Search for the cell housing the specified text and yield its [x, y] center coordinate. 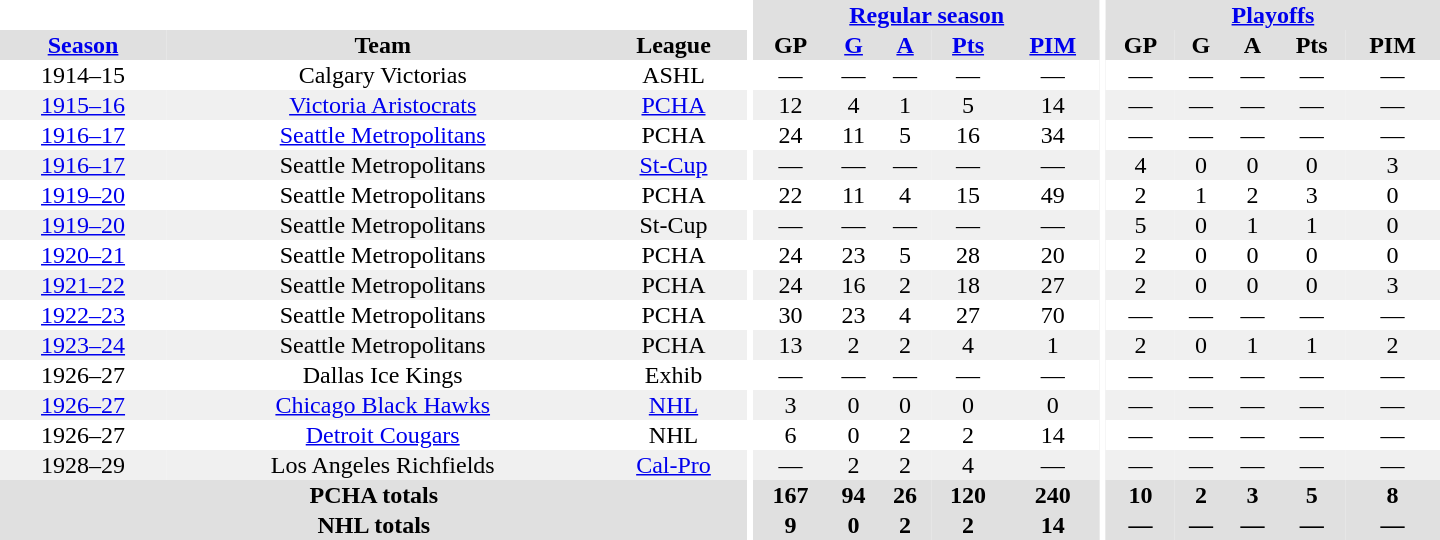
26 [905, 495]
Team [382, 45]
ASHL [673, 75]
49 [1052, 195]
Playoffs [1273, 15]
1922–23 [83, 315]
Detroit Cougars [382, 435]
PCHA totals [374, 495]
34 [1052, 135]
Dallas Ice Kings [382, 375]
1915–16 [83, 105]
Exhib [673, 375]
18 [968, 285]
240 [1052, 495]
167 [790, 495]
8 [1392, 495]
Calgary Victorias [382, 75]
1914–15 [83, 75]
League [673, 45]
1920–21 [83, 255]
13 [790, 345]
120 [968, 495]
70 [1052, 315]
28 [968, 255]
9 [790, 525]
22 [790, 195]
1923–24 [83, 345]
Season [83, 45]
15 [968, 195]
1928–29 [83, 465]
Victoria Aristocrats [382, 105]
Cal-Pro [673, 465]
6 [790, 435]
12 [790, 105]
10 [1140, 495]
94 [854, 495]
1921–22 [83, 285]
Los Angeles Richfields [382, 465]
30 [790, 315]
20 [1052, 255]
NHL totals [374, 525]
Chicago Black Hawks [382, 405]
Regular season [926, 15]
